Search for the cell housing the specified text and yield its (x, y) center coordinate. 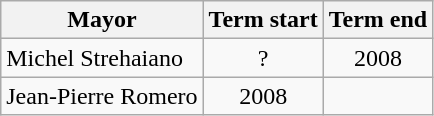
Jean-Pierre Romero (102, 96)
? (263, 58)
Term end (378, 20)
Michel Strehaiano (102, 58)
Term start (263, 20)
Mayor (102, 20)
